Output the (x, y) coordinate of the center of the cell containing the given text.  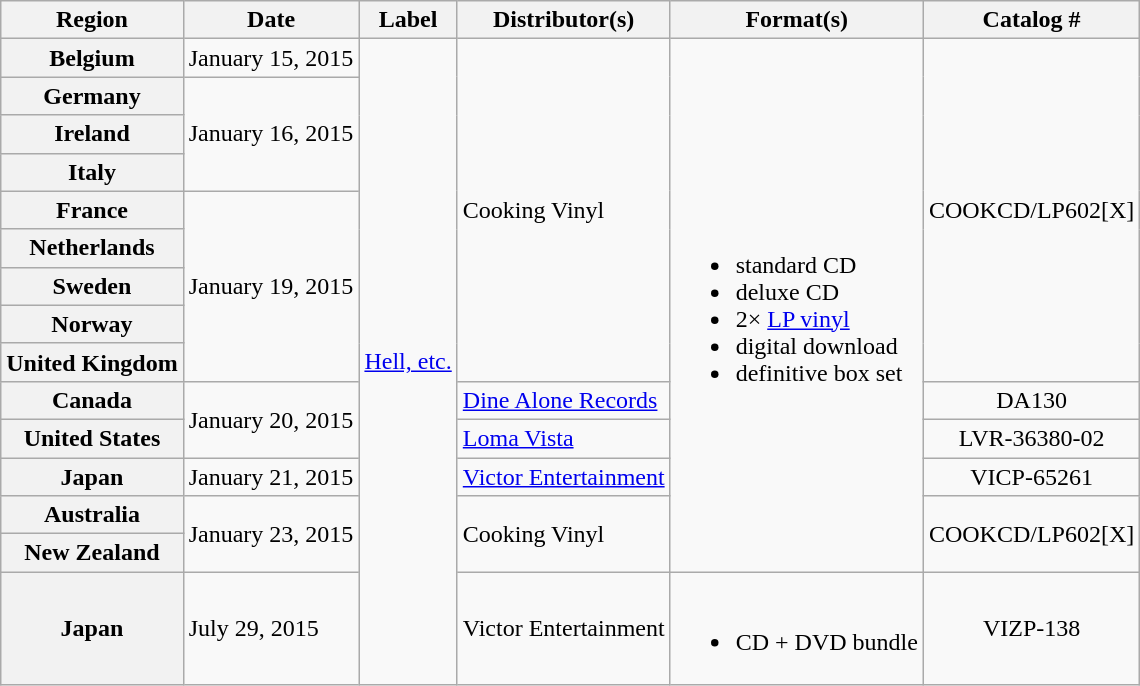
Belgium (92, 58)
January 23, 2015 (271, 534)
New Zealand (92, 553)
VIZP-138 (1031, 628)
standard CDdeluxe CD2× LP vinyldigital downloaddefinitive box set (796, 306)
Netherlands (92, 248)
January 20, 2015 (271, 419)
Label (408, 20)
Dine Alone Records (564, 400)
Loma Vista (564, 438)
LVR-36380-02 (1031, 438)
Catalog # (1031, 20)
Ireland (92, 134)
January 15, 2015 (271, 58)
United States (92, 438)
Australia (92, 515)
January 21, 2015 (271, 477)
Distributor(s) (564, 20)
Italy (92, 172)
Canada (92, 400)
Germany (92, 96)
France (92, 210)
Format(s) (796, 20)
January 19, 2015 (271, 286)
January 16, 2015 (271, 134)
Date (271, 20)
July 29, 2015 (271, 628)
Region (92, 20)
CD + DVD bundle (796, 628)
Sweden (92, 286)
United Kingdom (92, 362)
Norway (92, 324)
VICP-65261 (1031, 477)
DA130 (1031, 400)
Hell, etc. (408, 362)
